Scan for the cell matching the given text and deliver its (x, y) coordinate at center. 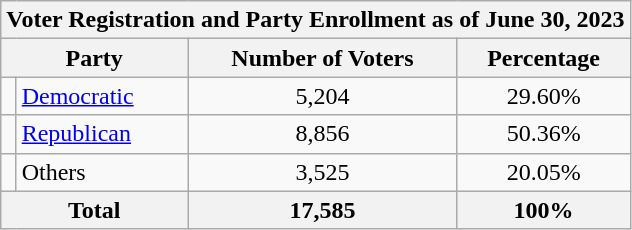
Others (102, 172)
20.05% (544, 172)
Number of Voters (323, 58)
Democratic (102, 96)
3,525 (323, 172)
Total (94, 210)
Percentage (544, 58)
Voter Registration and Party Enrollment as of June 30, 2023 (316, 20)
17,585 (323, 210)
50.36% (544, 134)
29.60% (544, 96)
8,856 (323, 134)
Party (94, 58)
Republican (102, 134)
100% (544, 210)
5,204 (323, 96)
